Pinpoint the cell where the given text exists, returning its (X, Y) midpoint coordinate. 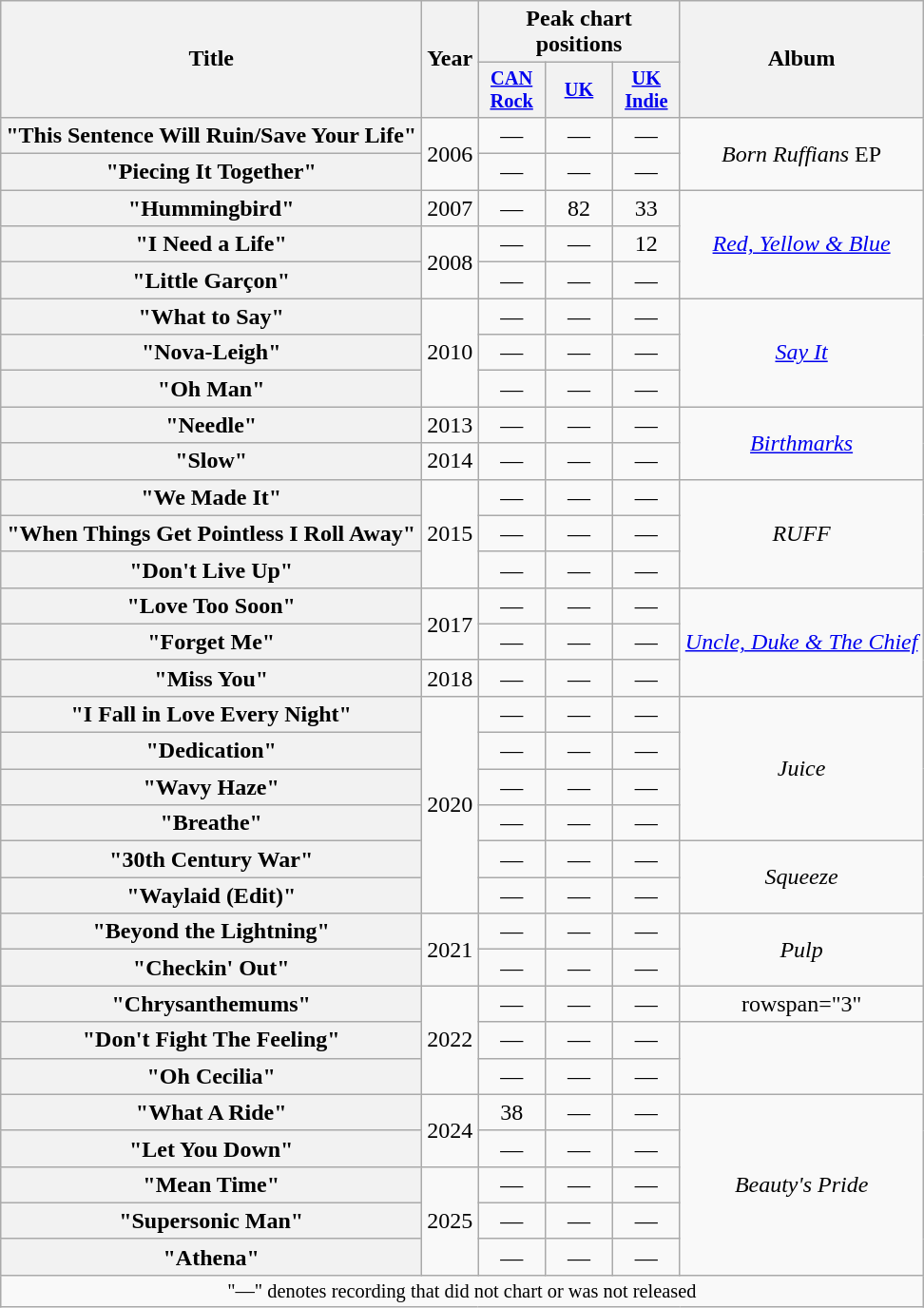
Year (451, 59)
"This Sentence Will Ruin/Save Your Life" (211, 135)
2017 (451, 624)
2025 (451, 1221)
Uncle, Duke & The Chief (801, 642)
"Waylaid (Edit)" (211, 895)
"Checkin' Out" (211, 968)
"Slow" (211, 461)
UK (580, 90)
"Oh Man" (211, 389)
2024 (451, 1130)
2007 (451, 208)
"Breathe" (211, 823)
Red, Yellow & Blue (801, 244)
"Forget Me" (211, 642)
"I Fall in Love Every Night" (211, 714)
"Don't Fight The Feeling" (211, 1040)
2006 (451, 153)
Born Ruffians EP (801, 153)
"What A Ride" (211, 1112)
"30th Century War" (211, 859)
"Hummingbird" (211, 208)
38 (511, 1112)
CANRock (511, 90)
Say It (801, 353)
Peak chart positions (580, 32)
Birthmarks (801, 443)
"Nova-Leigh" (211, 353)
2015 (451, 533)
"Mean Time" (211, 1184)
UKIndie (646, 90)
2020 (451, 804)
"I Need a Life" (211, 244)
"Needle" (211, 425)
"Let You Down" (211, 1148)
"We Made It" (211, 497)
2021 (451, 950)
"Little Garçon" (211, 280)
Beauty's Pride (801, 1184)
"What to Say" (211, 317)
RUFF (801, 533)
"Don't Live Up" (211, 569)
Pulp (801, 950)
"Love Too Soon" (211, 606)
Juice (801, 768)
"Piecing It Together" (211, 172)
rowspan="3" (801, 1004)
Title (211, 59)
33 (646, 208)
"—" denotes recording that did not chart or was not released (462, 1291)
"Beyond the Lightning" (211, 932)
"Athena" (211, 1257)
"Chrysanthemums" (211, 1004)
2018 (451, 678)
2022 (451, 1040)
"Miss You" (211, 678)
82 (580, 208)
"When Things Get Pointless I Roll Away" (211, 533)
12 (646, 244)
2014 (451, 461)
2008 (451, 262)
"Wavy Haze" (211, 787)
2013 (451, 425)
2010 (451, 353)
"Oh Cecilia" (211, 1076)
Album (801, 59)
"Dedication" (211, 751)
"Supersonic Man" (211, 1221)
Squeeze (801, 877)
